Identify which cell holds the provided text, then report its [x, y] central coordinate. 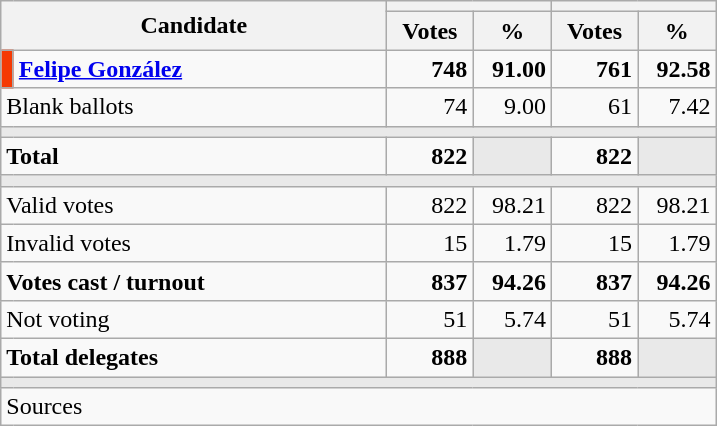
9.00 [512, 107]
Blank ballots [194, 107]
Candidate [194, 26]
Felipe González [200, 69]
748 [430, 69]
Total [194, 156]
Valid votes [194, 205]
Total delegates [194, 357]
Votes cast / turnout [194, 281]
Invalid votes [194, 243]
74 [430, 107]
761 [594, 69]
Not voting [194, 319]
Sources [358, 407]
7.42 [678, 107]
61 [594, 107]
91.00 [512, 69]
92.58 [678, 69]
